Provide the (X, Y) coordinate of the cell's center where the given text is located.  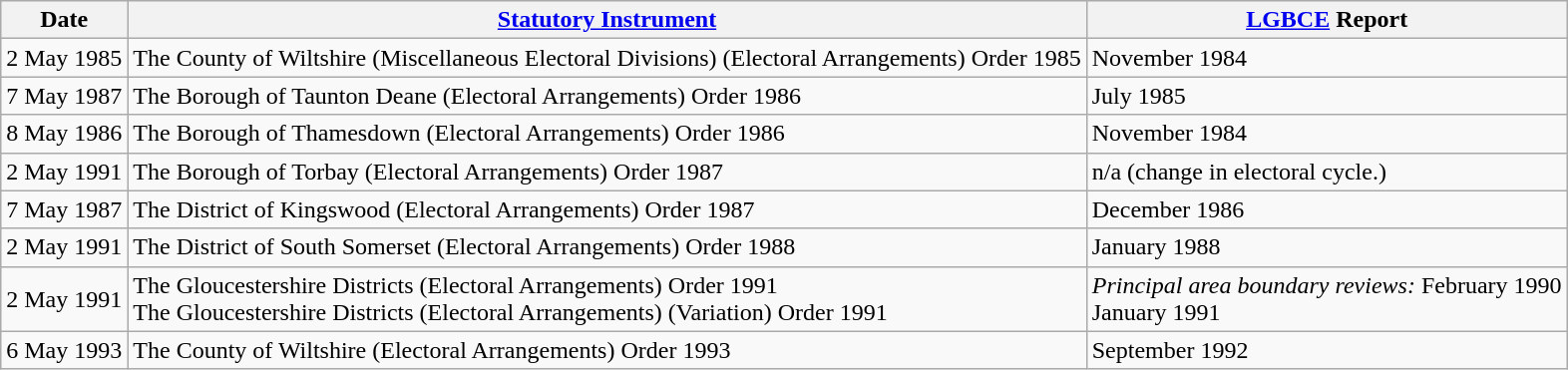
The District of Kingswood (Electoral Arrangements) Order 1987 (606, 209)
December 1986 (1327, 209)
September 1992 (1327, 350)
8 May 1986 (64, 134)
The Borough of Torbay (Electoral Arrangements) Order 1987 (606, 172)
n/a (change in electoral cycle.) (1327, 172)
The Gloucestershire Districts (Electoral Arrangements) Order 1991The Gloucestershire Districts (Electoral Arrangements) (Variation) Order 1991 (606, 299)
Principal area boundary reviews: February 1990 January 1991 (1327, 299)
The County of Wiltshire (Miscellaneous Electoral Divisions) (Electoral Arrangements) Order 1985 (606, 58)
LGBCE Report (1327, 20)
The Borough of Taunton Deane (Electoral Arrangements) Order 1986 (606, 96)
6 May 1993 (64, 350)
July 1985 (1327, 96)
January 1988 (1327, 247)
The County of Wiltshire (Electoral Arrangements) Order 1993 (606, 350)
Statutory Instrument (606, 20)
2 May 1985 (64, 58)
Date (64, 20)
The Borough of Thamesdown (Electoral Arrangements) Order 1986 (606, 134)
The District of South Somerset (Electoral Arrangements) Order 1988 (606, 247)
